Scan for the cell matching the given text and deliver its [x, y] coordinate at center. 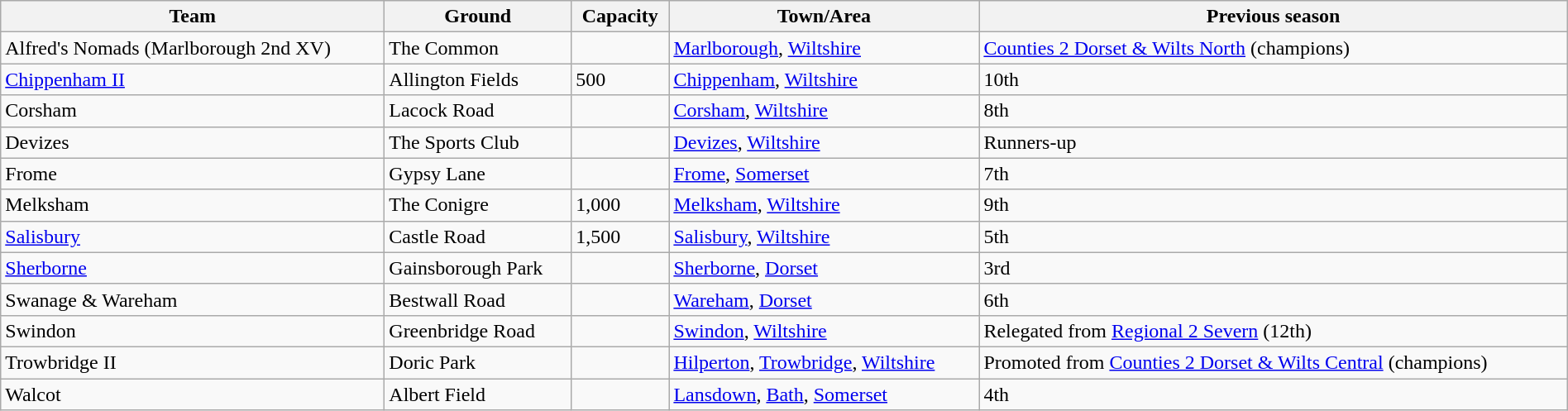
Devizes, Wiltshire [824, 142]
Alfred's Nomads (Marlborough 2nd XV) [193, 48]
Previous season [1274, 17]
Salisbury [193, 237]
Capacity [620, 17]
Sherborne [193, 268]
Trowbridge II [193, 362]
Walcot [193, 394]
Lansdown, Bath, Somerset [824, 394]
Runners-up [1274, 142]
Frome [193, 174]
Allington Fields [478, 79]
Swanage & Wareham [193, 299]
Chippenham II [193, 79]
8th [1274, 111]
500 [620, 79]
Promoted from Counties 2 Dorset & Wilts Central (champions) [1274, 362]
1,500 [620, 237]
5th [1274, 237]
Wareham, Dorset [824, 299]
6th [1274, 299]
Bestwall Road [478, 299]
Counties 2 Dorset & Wilts North (champions) [1274, 48]
Swindon [193, 331]
Hilperton, Trowbridge, Wiltshire [824, 362]
Swindon, Wiltshire [824, 331]
9th [1274, 205]
Gainsborough Park [478, 268]
10th [1274, 79]
4th [1274, 394]
Gypsy Lane [478, 174]
Devizes [193, 142]
Chippenham, Wiltshire [824, 79]
Lacock Road [478, 111]
Greenbridge Road [478, 331]
Frome, Somerset [824, 174]
Team [193, 17]
The Common [478, 48]
Sherborne, Dorset [824, 268]
Doric Park [478, 362]
Marlborough, Wiltshire [824, 48]
Town/Area [824, 17]
Castle Road [478, 237]
Salisbury, Wiltshire [824, 237]
Relegated from Regional 2 Severn (12th) [1274, 331]
Corsham, Wiltshire [824, 111]
7th [1274, 174]
Ground [478, 17]
1,000 [620, 205]
Corsham [193, 111]
Melksham [193, 205]
The Sports Club [478, 142]
The Conigre [478, 205]
Melksham, Wiltshire [824, 205]
Albert Field [478, 394]
3rd [1274, 268]
